For the text-containing cell, return its midpoint in (x, y) coordinate format. 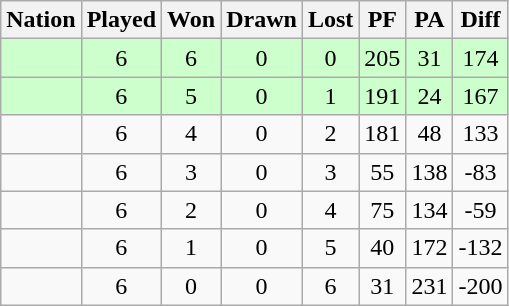
PF (382, 20)
167 (480, 96)
172 (430, 248)
-132 (480, 248)
PA (430, 20)
75 (382, 210)
174 (480, 58)
138 (430, 172)
191 (382, 96)
Won (192, 20)
-59 (480, 210)
-83 (480, 172)
-200 (480, 286)
48 (430, 134)
24 (430, 96)
205 (382, 58)
231 (430, 286)
134 (430, 210)
Played (121, 20)
55 (382, 172)
Lost (330, 20)
133 (480, 134)
Diff (480, 20)
181 (382, 134)
40 (382, 248)
Drawn (262, 20)
Nation (41, 20)
